From the cell containing the given text, extract its center point as (x, y) coordinate. 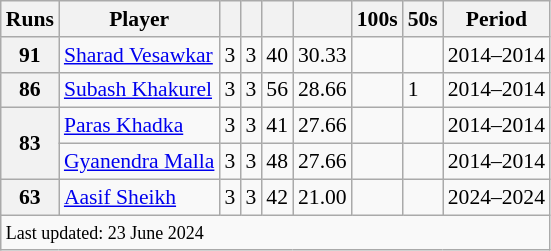
50s (423, 19)
Sharad Vesawkar (140, 55)
100s (378, 19)
1 (423, 90)
91 (30, 55)
Subash Khakurel (140, 90)
41 (277, 126)
83 (30, 144)
Runs (30, 19)
21.00 (322, 197)
30.33 (322, 55)
Gyanendra Malla (140, 162)
Player (140, 19)
2024–2024 (496, 197)
Paras Khadka (140, 126)
Last updated: 23 June 2024 (276, 233)
63 (30, 197)
28.66 (322, 90)
Period (496, 19)
86 (30, 90)
42 (277, 197)
48 (277, 162)
Aasif Sheikh (140, 197)
40 (277, 55)
56 (277, 90)
